Identify which cell holds the provided text, then report its [X, Y] central coordinate. 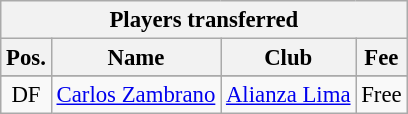
Free [382, 95]
DF [26, 95]
Fee [382, 58]
Name [136, 58]
Club [288, 58]
Alianza Lima [288, 95]
Pos. [26, 58]
Players transferred [204, 20]
Carlos Zambrano [136, 95]
